Pinpoint the cell where the given text exists, returning its [x, y] midpoint coordinate. 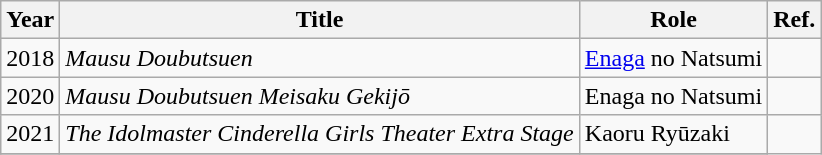
2018 [30, 58]
Role [673, 20]
2021 [30, 134]
Mausu Doubutsuen Meisaku Gekijō [320, 96]
The Idolmaster Cinderella Girls Theater Extra Stage [320, 134]
Kaoru Ryūzaki [673, 134]
Ref. [794, 20]
2020 [30, 96]
Title [320, 20]
Year [30, 20]
Mausu Doubutsuen [320, 58]
